Identify which cell holds the provided text, then report its (x, y) central coordinate. 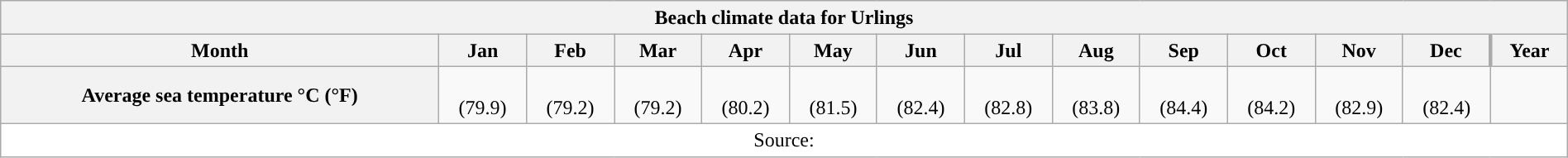
(82.9) (1359, 94)
Dec (1446, 50)
Jun (920, 50)
Month (220, 50)
Jan (483, 50)
Nov (1359, 50)
Feb (571, 50)
(81.5) (833, 94)
Sep (1183, 50)
Apr (746, 50)
Source: (784, 140)
Aug (1096, 50)
Beach climate data for Urlings (784, 17)
(80.2) (746, 94)
Oct (1271, 50)
Jul (1008, 50)
(83.8) (1096, 94)
(82.8) (1008, 94)
Average sea temperature °C (°F) (220, 94)
Year (1528, 50)
May (833, 50)
Mar (658, 50)
(84.2) (1271, 94)
(84.4) (1183, 94)
(79.9) (483, 94)
